Output the (x, y) coordinate of the center of the cell containing the given text.  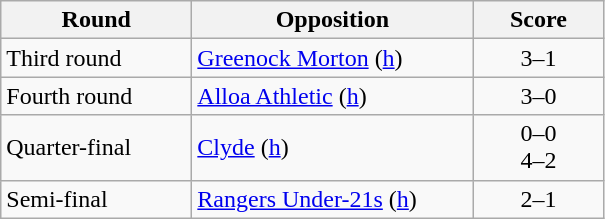
Fourth round (96, 96)
Semi-final (96, 199)
Rangers Under-21s (h) (332, 199)
Score (538, 20)
3–0 (538, 96)
Clyde (h) (332, 148)
Third round (96, 58)
2–1 (538, 199)
Alloa Athletic (h) (332, 96)
0–0 4–2 (538, 148)
3–1 (538, 58)
Round (96, 20)
Opposition (332, 20)
Quarter-final (96, 148)
Greenock Morton (h) (332, 58)
